Pinpoint the cell where the given text exists, returning its (X, Y) midpoint coordinate. 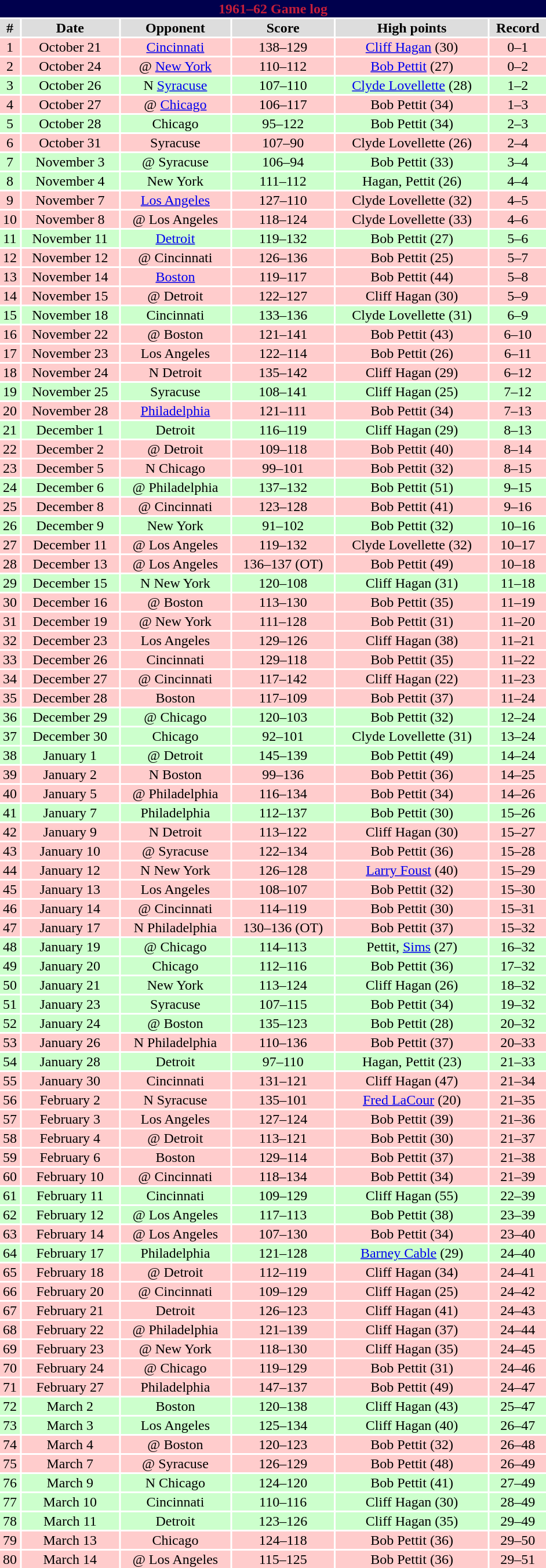
6–12 (518, 372)
11–21 (518, 640)
51 (10, 1004)
5–9 (518, 296)
23–39 (518, 1215)
2 (10, 66)
Cliff Hagan (41) (412, 1310)
Cliff Hagan (47) (412, 1081)
November 24 (70, 372)
February 22 (70, 1330)
126–123 (283, 1310)
111–128 (283, 621)
108–107 (283, 889)
74 (10, 1444)
21–39 (518, 1176)
131–121 (283, 1081)
23–40 (518, 1234)
130–136 (OT) (283, 928)
February 11 (70, 1196)
November 25 (70, 392)
November 7 (70, 200)
145–139 (283, 755)
78 (10, 1521)
9 (10, 200)
December 29 (70, 717)
November 3 (70, 162)
February 20 (70, 1291)
Clyde Lovellette (26) (412, 143)
5–6 (518, 238)
20 (10, 411)
January 19 (70, 947)
December 1 (70, 430)
December 8 (70, 506)
24–43 (518, 1310)
115–125 (283, 1559)
107–110 (283, 85)
November 22 (70, 334)
106–117 (283, 104)
January 21 (70, 985)
Larry Foust (40) (412, 870)
22–39 (518, 1196)
3–4 (518, 162)
February 3 (70, 1119)
February 23 (70, 1349)
7–12 (518, 392)
45 (10, 889)
67 (10, 1310)
January 10 (70, 851)
26–47 (518, 1425)
125–134 (283, 1425)
Cliff Hagan (55) (412, 1196)
Bob Pettit (48) (412, 1464)
10–18 (518, 564)
January 23 (70, 1004)
106–94 (283, 162)
February 21 (70, 1310)
48 (10, 947)
50 (10, 985)
22 (10, 449)
December 28 (70, 698)
11 (10, 238)
February 18 (70, 1272)
118–134 (283, 1176)
December 11 (70, 545)
Bob Pettit (25) (412, 258)
24–44 (518, 1330)
15–26 (518, 813)
114–119 (283, 908)
January 7 (70, 813)
112–116 (283, 966)
December 23 (70, 640)
24–42 (518, 1291)
12–24 (518, 717)
Clyde Lovellette (33) (412, 219)
November 4 (70, 181)
October 24 (70, 66)
8 (10, 181)
Cliff Hagan (40) (412, 1425)
October 31 (70, 143)
19 (10, 392)
21–38 (518, 1157)
97–110 (283, 1062)
November 28 (70, 411)
October 28 (70, 124)
92–101 (283, 736)
114–113 (283, 947)
November 14 (70, 277)
October 26 (70, 85)
December 16 (70, 602)
72 (10, 1406)
Date (70, 28)
March 7 (70, 1464)
February 24 (70, 1368)
123–126 (283, 1521)
March 14 (70, 1559)
113–124 (283, 985)
1961–62 Game log (273, 9)
Score (283, 28)
44 (10, 870)
11–20 (518, 621)
February 17 (70, 1253)
118–124 (283, 219)
12 (10, 258)
December 26 (70, 660)
N Boston (175, 774)
13 (10, 277)
33 (10, 660)
117–142 (283, 679)
99–136 (283, 774)
110–136 (283, 1042)
26–48 (518, 1444)
November 12 (70, 258)
11–19 (518, 602)
109–118 (283, 449)
113–121 (283, 1138)
Cliff Hagan (31) (412, 583)
126–128 (283, 870)
24 (10, 487)
28 (10, 564)
December 9 (70, 526)
February 2 (70, 1100)
January 20 (70, 966)
58 (10, 1138)
138–129 (283, 47)
14–24 (518, 755)
69 (10, 1349)
1 (10, 47)
17–32 (518, 966)
52 (10, 1023)
January 12 (70, 870)
39 (10, 774)
18–32 (518, 985)
10–17 (518, 545)
24–46 (518, 1368)
7–13 (518, 411)
8–13 (518, 430)
110–116 (283, 1502)
Bob Pettit (51) (412, 487)
108–141 (283, 392)
14–25 (518, 774)
Cliff Hagan (26) (412, 985)
15–31 (518, 908)
121–128 (283, 1253)
Cliff Hagan (38) (412, 640)
61 (10, 1196)
February 4 (70, 1138)
18 (10, 372)
16 (10, 334)
122–134 (283, 851)
January 24 (70, 1023)
14 (10, 296)
29–49 (518, 1521)
73 (10, 1425)
December 15 (70, 583)
112–119 (283, 1272)
43 (10, 851)
11–23 (518, 679)
107–115 (283, 1004)
4–4 (518, 181)
26 (10, 526)
70 (10, 1368)
15–28 (518, 851)
47 (10, 928)
120–123 (283, 1444)
68 (10, 1330)
15–27 (518, 832)
124–118 (283, 1540)
17 (10, 353)
9–15 (518, 487)
2–4 (518, 143)
122–114 (283, 353)
December 2 (70, 449)
11–22 (518, 660)
6 (10, 143)
Hagan, Pettit (23) (412, 1062)
32 (10, 640)
24–47 (518, 1387)
4–5 (518, 200)
Record (518, 28)
10–16 (518, 526)
February 14 (70, 1234)
0–1 (518, 47)
November 23 (70, 353)
35 (10, 698)
October 27 (70, 104)
119–117 (283, 277)
49 (10, 966)
21–34 (518, 1081)
121–111 (283, 411)
8–15 (518, 468)
27–49 (518, 1483)
120–108 (283, 583)
137–132 (283, 487)
21–37 (518, 1138)
107–130 (283, 1234)
11–24 (518, 698)
13–24 (518, 736)
77 (10, 1502)
117–109 (283, 698)
135–101 (283, 1100)
5–8 (518, 277)
Hagan, Pettit (26) (412, 181)
118–130 (283, 1349)
15–30 (518, 889)
135–123 (283, 1023)
127–110 (283, 200)
4–6 (518, 219)
65 (10, 1272)
11–18 (518, 583)
6–11 (518, 353)
November 18 (70, 315)
9–16 (518, 506)
December 6 (70, 487)
8–14 (518, 449)
42 (10, 832)
Fred LaCour (20) (412, 1100)
December 19 (70, 621)
117–113 (283, 1215)
147–137 (283, 1387)
57 (10, 1119)
29 (10, 583)
28–49 (518, 1502)
60 (10, 1176)
123–128 (283, 506)
March 11 (70, 1521)
29–51 (518, 1559)
25–47 (518, 1406)
110–112 (283, 66)
2–3 (518, 124)
107–90 (283, 143)
24–41 (518, 1272)
76 (10, 1483)
126–129 (283, 1464)
46 (10, 908)
129–126 (283, 640)
February 12 (70, 1215)
122–127 (283, 296)
October 21 (70, 47)
80 (10, 1559)
112–137 (283, 813)
March 13 (70, 1540)
24–40 (518, 1253)
Cliff Hagan (22) (412, 679)
March 4 (70, 1444)
December 13 (70, 564)
January 1 (70, 755)
February 6 (70, 1157)
62 (10, 1215)
41 (10, 813)
Clyde Lovellette (28) (412, 85)
March 9 (70, 1483)
53 (10, 1042)
129–114 (283, 1157)
121–141 (283, 334)
4 (10, 104)
Bob Pettit (43) (412, 334)
113–130 (283, 602)
5 (10, 124)
34 (10, 679)
0–2 (518, 66)
26–49 (518, 1464)
6–9 (518, 315)
14–26 (518, 794)
January 30 (70, 1081)
January 26 (70, 1042)
64 (10, 1253)
January 9 (70, 832)
79 (10, 1540)
21–36 (518, 1119)
1–3 (518, 104)
Cliff Hagan (37) (412, 1330)
126–136 (283, 258)
54 (10, 1062)
127–124 (283, 1119)
66 (10, 1291)
40 (10, 794)
Bob Pettit (33) (412, 162)
November 15 (70, 296)
116–134 (283, 794)
95–122 (283, 124)
March 3 (70, 1425)
5–7 (518, 258)
Barney Cable (29) (412, 1253)
December 30 (70, 736)
Bob Pettit (28) (412, 1023)
Bob Pettit (44) (412, 277)
7 (10, 162)
January 14 (70, 908)
56 (10, 1100)
113–122 (283, 832)
10 (10, 219)
Bob Pettit (40) (412, 449)
December 5 (70, 468)
120–138 (283, 1406)
21–33 (518, 1062)
Bob Pettit (38) (412, 1215)
3 (10, 85)
19–32 (518, 1004)
111–112 (283, 181)
Cliff Hagan (34) (412, 1272)
Cliff Hagan (43) (412, 1406)
91–102 (283, 526)
Opponent (175, 28)
January 28 (70, 1062)
December 27 (70, 679)
30 (10, 602)
February 10 (70, 1176)
24–45 (518, 1349)
January 13 (70, 889)
120–103 (283, 717)
27 (10, 545)
119–129 (283, 1368)
23 (10, 468)
15–29 (518, 870)
121–139 (283, 1330)
# (10, 28)
November 8 (70, 219)
116–119 (283, 430)
124–120 (283, 1483)
1–2 (518, 85)
16–32 (518, 947)
129–118 (283, 660)
133–136 (283, 315)
Bob Pettit (26) (412, 353)
29–50 (518, 1540)
January 2 (70, 774)
20–32 (518, 1023)
31 (10, 621)
36 (10, 717)
136–137 (OT) (283, 564)
21–35 (518, 1100)
15–32 (518, 928)
High points (412, 28)
21 (10, 430)
15 (10, 315)
Pettit, Sims (27) (412, 947)
January 5 (70, 794)
November 11 (70, 238)
55 (10, 1081)
March 2 (70, 1406)
25 (10, 506)
February 27 (70, 1387)
March 10 (70, 1502)
37 (10, 736)
75 (10, 1464)
Bob Pettit (39) (412, 1119)
135–142 (283, 372)
38 (10, 755)
59 (10, 1157)
63 (10, 1234)
20–33 (518, 1042)
January 17 (70, 928)
71 (10, 1387)
99–101 (283, 468)
6–10 (518, 334)
